Search for the cell housing the specified text and yield its [X, Y] center coordinate. 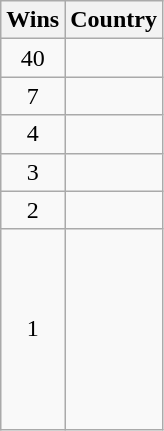
7 [33, 96]
2 [33, 210]
Country [114, 20]
1 [33, 329]
3 [33, 172]
4 [33, 134]
Wins [33, 20]
40 [33, 58]
